Output the [x, y] coordinate of the center of the cell containing the given text.  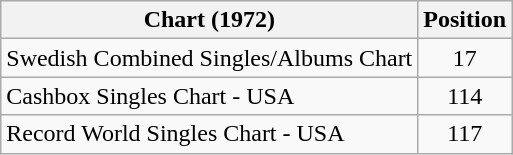
117 [465, 134]
17 [465, 58]
114 [465, 96]
Swedish Combined Singles/Albums Chart [210, 58]
Record World Singles Chart - USA [210, 134]
Chart (1972) [210, 20]
Cashbox Singles Chart - USA [210, 96]
Position [465, 20]
